Extract the [X, Y] coordinate from the center of the cell holding the provided text.  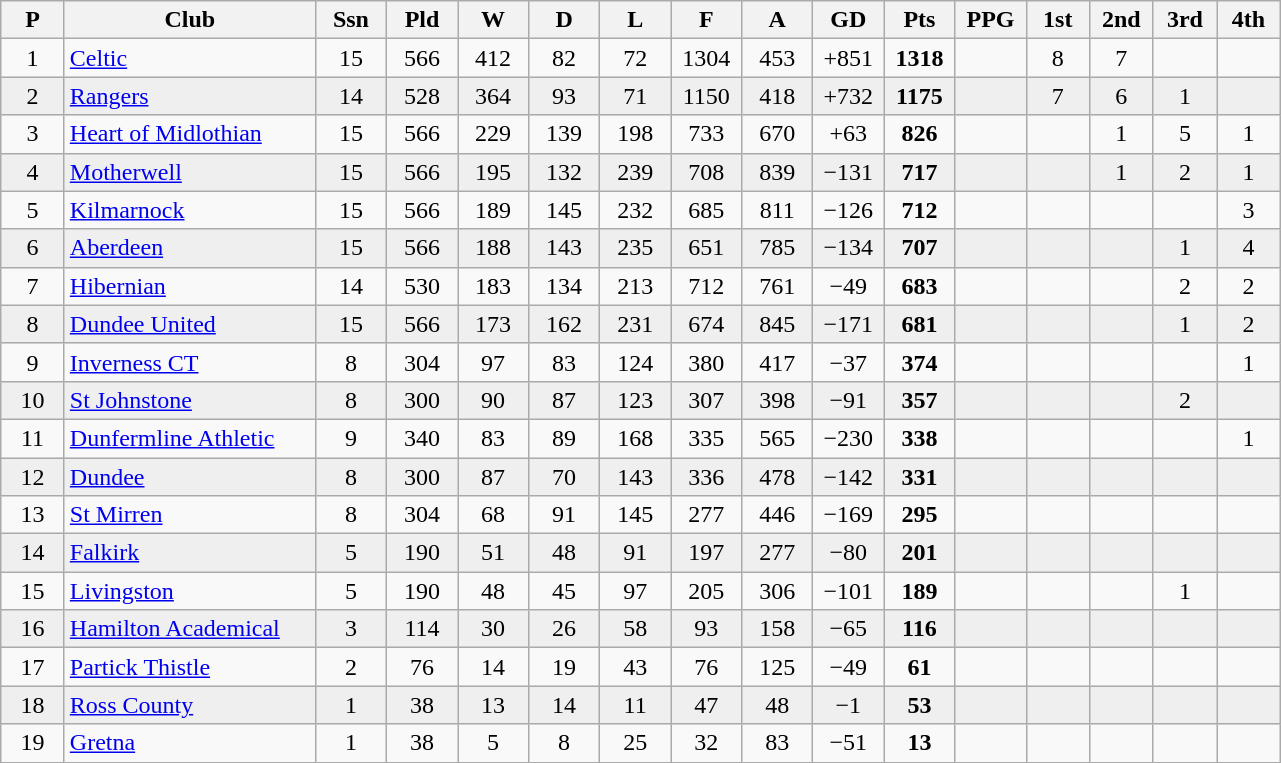
785 [778, 248]
+851 [848, 58]
Ssn [350, 20]
733 [706, 134]
670 [778, 134]
2nd [1122, 20]
Falkirk [190, 553]
P [33, 20]
Aberdeen [190, 248]
25 [636, 743]
16 [33, 629]
10 [33, 400]
188 [494, 248]
1318 [920, 58]
32 [706, 743]
−126 [848, 210]
Inverness CT [190, 362]
338 [920, 438]
−230 [848, 438]
195 [494, 172]
162 [564, 324]
53 [920, 705]
A [778, 20]
−80 [848, 553]
811 [778, 210]
82 [564, 58]
826 [920, 134]
453 [778, 58]
89 [564, 438]
418 [778, 96]
374 [920, 362]
W [494, 20]
114 [422, 629]
F [706, 20]
116 [920, 629]
717 [920, 172]
685 [706, 210]
295 [920, 515]
18 [33, 705]
71 [636, 96]
12 [33, 477]
201 [920, 553]
Rangers [190, 96]
168 [636, 438]
−131 [848, 172]
132 [564, 172]
158 [778, 629]
398 [778, 400]
Pts [920, 20]
364 [494, 96]
239 [636, 172]
707 [920, 248]
St Johnstone [190, 400]
183 [494, 286]
761 [778, 286]
307 [706, 400]
530 [422, 286]
198 [636, 134]
Pld [422, 20]
336 [706, 477]
L [636, 20]
412 [494, 58]
Ross County [190, 705]
123 [636, 400]
Livingston [190, 591]
Club [190, 20]
45 [564, 591]
1175 [920, 96]
4th [1249, 20]
58 [636, 629]
232 [636, 210]
674 [706, 324]
708 [706, 172]
340 [422, 438]
17 [33, 667]
−91 [848, 400]
125 [778, 667]
−134 [848, 248]
−171 [848, 324]
47 [706, 705]
134 [564, 286]
1304 [706, 58]
528 [422, 96]
651 [706, 248]
1st [1058, 20]
70 [564, 477]
1150 [706, 96]
235 [636, 248]
St Mirren [190, 515]
231 [636, 324]
357 [920, 400]
Dundee [190, 477]
197 [706, 553]
+63 [848, 134]
+732 [848, 96]
Dundee United [190, 324]
Dunfermline Athletic [190, 438]
61 [920, 667]
3rd [1185, 20]
−101 [848, 591]
331 [920, 477]
GD [848, 20]
−37 [848, 362]
306 [778, 591]
565 [778, 438]
173 [494, 324]
205 [706, 591]
−169 [848, 515]
Gretna [190, 743]
−142 [848, 477]
845 [778, 324]
68 [494, 515]
D [564, 20]
Hibernian [190, 286]
139 [564, 134]
Partick Thistle [190, 667]
72 [636, 58]
229 [494, 134]
Motherwell [190, 172]
Celtic [190, 58]
335 [706, 438]
Hamilton Academical [190, 629]
43 [636, 667]
124 [636, 362]
−1 [848, 705]
30 [494, 629]
380 [706, 362]
Kilmarnock [190, 210]
90 [494, 400]
26 [564, 629]
51 [494, 553]
213 [636, 286]
478 [778, 477]
446 [778, 515]
681 [920, 324]
417 [778, 362]
−51 [848, 743]
−65 [848, 629]
683 [920, 286]
Heart of Midlothian [190, 134]
PPG [990, 20]
839 [778, 172]
